Capture the cell that displays the provided text and extract its [X, Y] central coordinate. 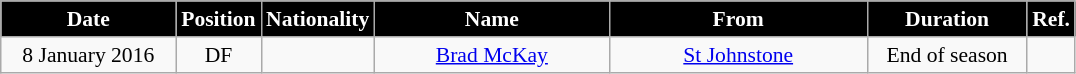
From [738, 19]
Name [492, 19]
8 January 2016 [88, 55]
End of season [947, 55]
Position [218, 19]
DF [218, 55]
Duration [947, 19]
St Johnstone [738, 55]
Brad McKay [492, 55]
Ref. [1051, 19]
Nationality [318, 19]
Date [88, 19]
